Pinpoint the cell where the given text exists, returning its (X, Y) midpoint coordinate. 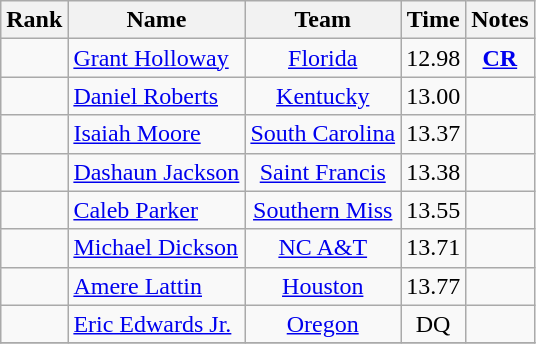
Kentucky (323, 96)
13.37 (434, 134)
Isaiah Moore (156, 134)
13.77 (434, 286)
DQ (434, 324)
Eric Edwards Jr. (156, 324)
Notes (500, 20)
Caleb Parker (156, 210)
13.00 (434, 96)
Saint Francis (323, 172)
Michael Dickson (156, 248)
Team (323, 20)
Daniel Roberts (156, 96)
Amere Lattin (156, 286)
Time (434, 20)
Grant Holloway (156, 58)
13.71 (434, 248)
12.98 (434, 58)
CR (500, 58)
Name (156, 20)
Houston (323, 286)
South Carolina (323, 134)
Rank (34, 20)
NC A&T (323, 248)
Dashaun Jackson (156, 172)
13.55 (434, 210)
Southern Miss (323, 210)
Florida (323, 58)
Oregon (323, 324)
13.38 (434, 172)
